Locate the cell with the specified text and output its [X, Y] center coordinate. 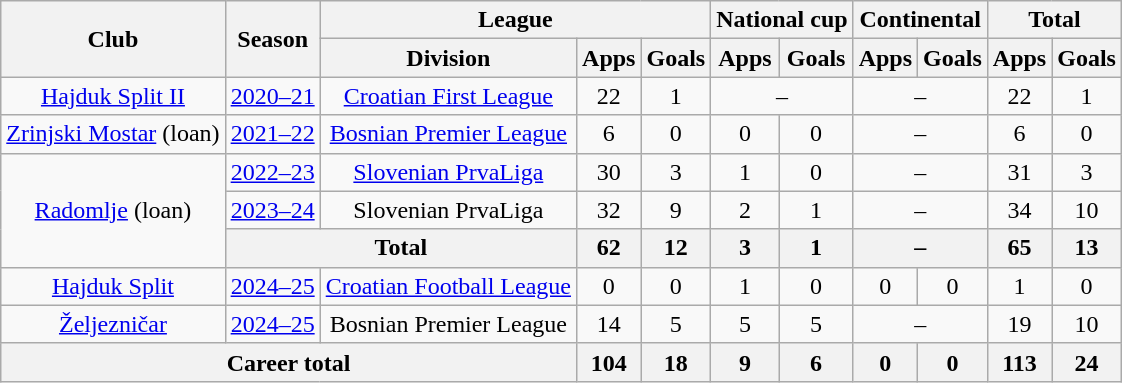
Career total [289, 362]
Zrinjski Mostar (loan) [113, 134]
Željezničar [113, 324]
12 [676, 248]
2020–21 [272, 96]
32 [609, 210]
Hajduk Split II [113, 96]
2023–24 [272, 210]
Croatian First League [448, 96]
Continental [920, 20]
2021–22 [272, 134]
National cup [782, 20]
62 [609, 248]
League [516, 20]
2 [745, 210]
65 [1019, 248]
Season [272, 39]
Hajduk Split [113, 286]
2022–23 [272, 172]
34 [1019, 210]
14 [609, 324]
18 [676, 362]
104 [609, 362]
30 [609, 172]
Radomlje (loan) [113, 210]
31 [1019, 172]
Division [448, 58]
19 [1019, 324]
24 [1087, 362]
Croatian Football League [448, 286]
113 [1019, 362]
13 [1087, 248]
Club [113, 39]
